Capture the cell that displays the provided text and extract its (x, y) central coordinate. 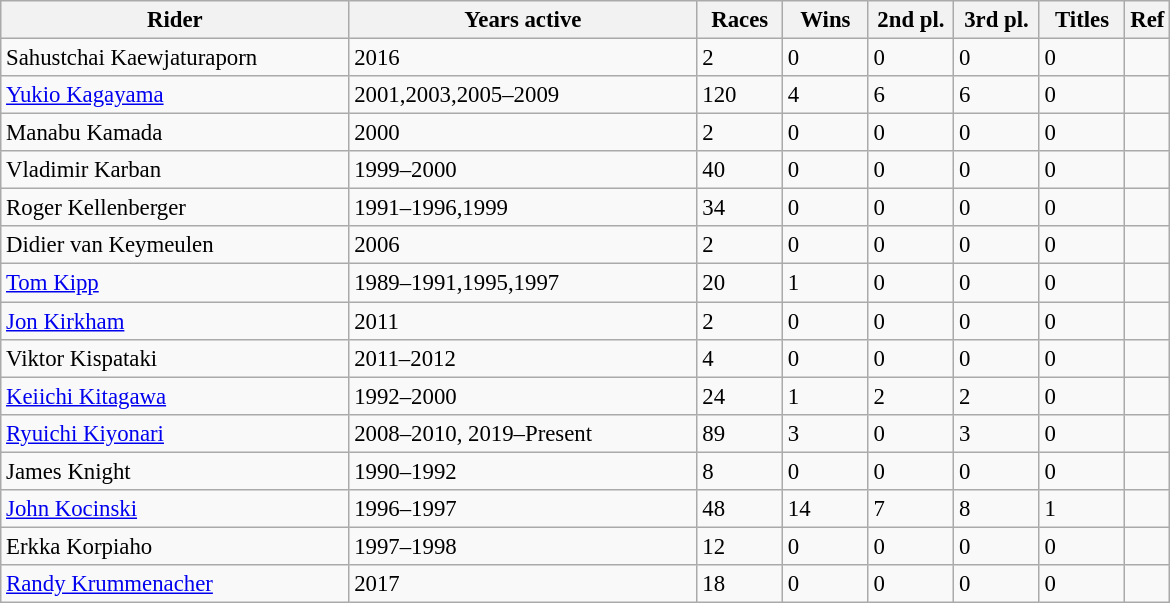
1992–2000 (523, 396)
Randy Krummenacher (175, 584)
89 (740, 433)
120 (740, 95)
Tom Kipp (175, 283)
2008–2010, 2019–Present (523, 433)
Yukio Kagayama (175, 95)
John Kocinski (175, 509)
3rd pl. (997, 20)
Titles (1082, 20)
2000 (523, 133)
Ryuichi Kiyonari (175, 433)
Vladimir Karban (175, 170)
Rider (175, 20)
1990–1992 (523, 471)
20 (740, 283)
40 (740, 170)
34 (740, 208)
Wins (826, 20)
1989–1991,1995,1997 (523, 283)
1996–1997 (523, 509)
Ref (1148, 20)
7 (911, 509)
1999–2000 (523, 170)
Erkka Korpiaho (175, 546)
14 (826, 509)
Years active (523, 20)
24 (740, 396)
48 (740, 509)
James Knight (175, 471)
12 (740, 546)
Keiichi Kitagawa (175, 396)
2011–2012 (523, 358)
1991–1996,1999 (523, 208)
2017 (523, 584)
Roger Kellenberger (175, 208)
Didier van Keymeulen (175, 245)
18 (740, 584)
Jon Kirkham (175, 321)
2001,2003,2005–2009 (523, 95)
2nd pl. (911, 20)
2006 (523, 245)
Sahustchai Kaewjaturaporn (175, 58)
Manabu Kamada (175, 133)
2016 (523, 58)
1997–1998 (523, 546)
Viktor Kispataki (175, 358)
2011 (523, 321)
Races (740, 20)
